Return [x, y] of the center of cell containing provided text 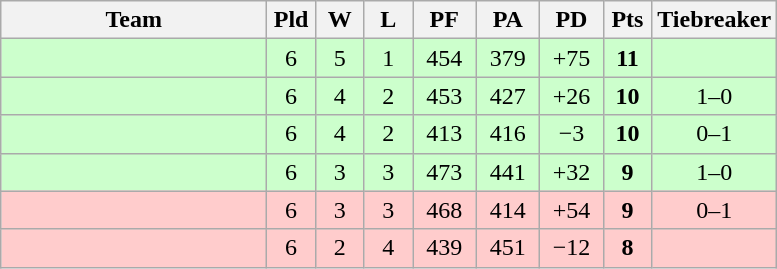
PA [508, 20]
379 [508, 58]
L [388, 20]
Pts [628, 20]
+32 [572, 172]
8 [628, 248]
454 [444, 58]
468 [444, 210]
+75 [572, 58]
11 [628, 58]
W [340, 20]
−3 [572, 134]
453 [444, 96]
439 [444, 248]
427 [508, 96]
451 [508, 248]
5 [340, 58]
1 [388, 58]
Team [134, 20]
Pld [292, 20]
414 [508, 210]
+26 [572, 96]
473 [444, 172]
PF [444, 20]
PD [572, 20]
Tiebreaker [714, 20]
413 [444, 134]
416 [508, 134]
−12 [572, 248]
441 [508, 172]
+54 [572, 210]
